From the cell containing the given text, extract its center point as (x, y) coordinate. 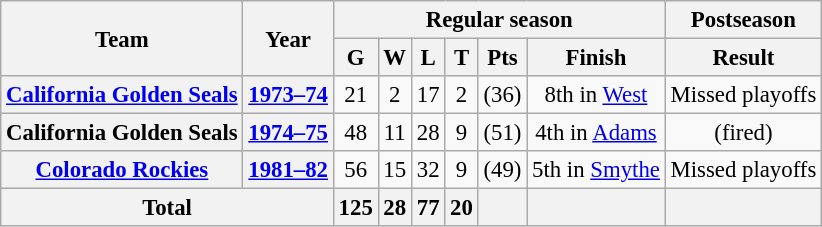
G (356, 58)
32 (428, 170)
5th in Smythe (596, 170)
20 (462, 208)
Year (288, 38)
Postseason (743, 20)
(36) (502, 95)
125 (356, 208)
1974–75 (288, 133)
77 (428, 208)
Finish (596, 58)
(51) (502, 133)
15 (394, 170)
8th in West (596, 95)
(fired) (743, 133)
(49) (502, 170)
Result (743, 58)
48 (356, 133)
Team (122, 38)
21 (356, 95)
4th in Adams (596, 133)
Pts (502, 58)
Total (168, 208)
56 (356, 170)
1973–74 (288, 95)
1981–82 (288, 170)
W (394, 58)
T (462, 58)
17 (428, 95)
Colorado Rockies (122, 170)
11 (394, 133)
Regular season (499, 20)
L (428, 58)
